Determine the [X, Y] coordinate at the center of the cell enclosing the given text.  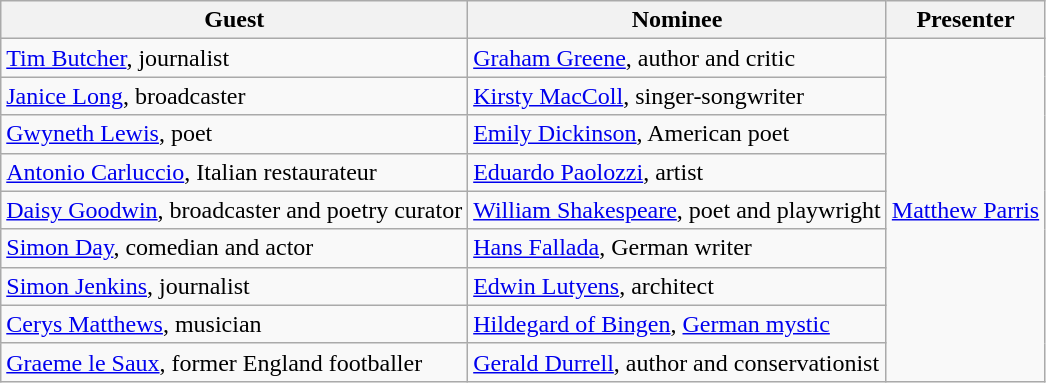
Guest [234, 20]
Simon Jenkins, journalist [234, 286]
William Shakespeare, poet and playwright [678, 210]
Daisy Goodwin, broadcaster and poetry curator [234, 210]
Graeme le Saux, former England footballer [234, 362]
Emily Dickinson, American poet [678, 134]
Eduardo Paolozzi, artist [678, 172]
Simon Day, comedian and actor [234, 248]
Janice Long, broadcaster [234, 96]
Antonio Carluccio, Italian restaurateur [234, 172]
Graham Greene, author and critic [678, 58]
Tim Butcher, journalist [234, 58]
Kirsty MacColl, singer-songwriter [678, 96]
Presenter [965, 20]
Gwyneth Lewis, poet [234, 134]
Cerys Matthews, musician [234, 324]
Hildegard of Bingen, German mystic [678, 324]
Hans Fallada, German writer [678, 248]
Gerald Durrell, author and conservationist [678, 362]
Nominee [678, 20]
Edwin Lutyens, architect [678, 286]
Matthew Parris [965, 210]
